Provide the [X, Y] coordinate of the cell's center where the given text is located.  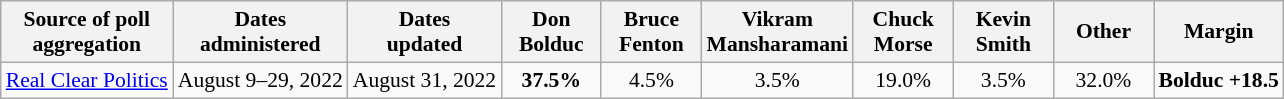
Source of pollaggregation [87, 32]
37.5% [551, 80]
BruceFenton [651, 32]
4.5% [651, 80]
August 31, 2022 [424, 80]
Datesadministered [260, 32]
DonBolduc [551, 32]
Real Clear Politics [87, 80]
ChuckMorse [903, 32]
32.0% [1103, 80]
Other [1103, 32]
KevinSmith [1003, 32]
Bolduc +18.5 [1219, 80]
VikramMansharamani [777, 32]
Margin [1219, 32]
Datesupdated [424, 32]
19.0% [903, 80]
August 9–29, 2022 [260, 80]
